Return the [x, y] coordinate for the center point of the cell that contains the specified text.  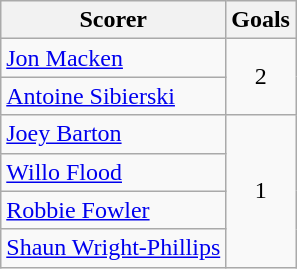
Antoine Sibierski [114, 96]
Scorer [114, 20]
Shaun Wright-Phillips [114, 248]
Joey Barton [114, 134]
2 [261, 77]
Goals [261, 20]
Robbie Fowler [114, 210]
1 [261, 191]
Willo Flood [114, 172]
Jon Macken [114, 58]
